Locate the cell with the specified text and output its (X, Y) center coordinate. 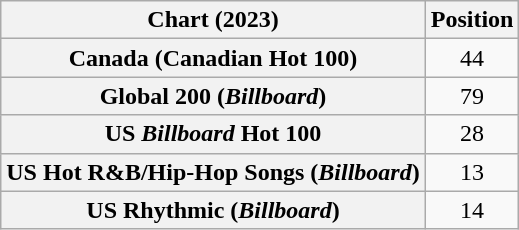
US Rhythmic (Billboard) (213, 210)
Global 200 (Billboard) (213, 96)
44 (472, 58)
28 (472, 134)
US Billboard Hot 100 (213, 134)
Canada (Canadian Hot 100) (213, 58)
Position (472, 20)
79 (472, 96)
US Hot R&B/Hip-Hop Songs (Billboard) (213, 172)
14 (472, 210)
13 (472, 172)
Chart (2023) (213, 20)
